Return the [x, y] coordinate for the center point of the cell that contains the specified text.  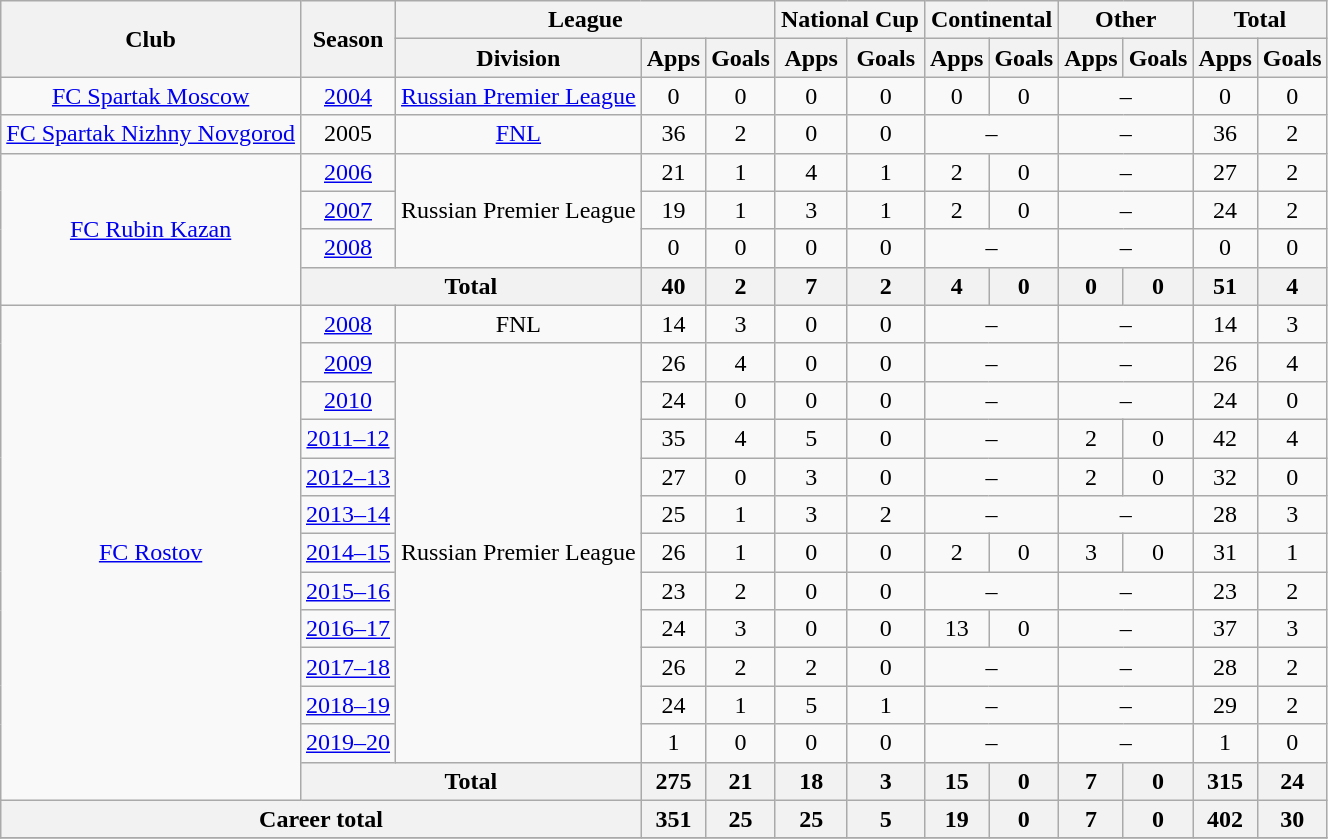
2016–17 [348, 629]
FC Rubin Kazan [151, 229]
National Cup [850, 20]
2007 [348, 210]
29 [1225, 705]
13 [956, 629]
Season [348, 39]
2012–13 [348, 477]
2019–20 [348, 743]
42 [1225, 438]
51 [1225, 286]
40 [673, 286]
2005 [348, 134]
2015–16 [348, 591]
315 [1225, 781]
FC Spartak Nizhny Novgorod [151, 134]
2010 [348, 400]
2014–15 [348, 553]
2017–18 [348, 667]
35 [673, 438]
2009 [348, 362]
Continental [991, 20]
2011–12 [348, 438]
2013–14 [348, 515]
Career total [321, 819]
32 [1225, 477]
31 [1225, 553]
FC Spartak Moscow [151, 96]
FC Rostov [151, 552]
18 [811, 781]
League [586, 20]
2006 [348, 172]
351 [673, 819]
Other [1126, 20]
2018–19 [348, 705]
15 [956, 781]
402 [1225, 819]
275 [673, 781]
37 [1225, 629]
Division [519, 58]
Club [151, 39]
2004 [348, 96]
30 [1292, 819]
